Search for the cell housing the specified text and yield its (X, Y) center coordinate. 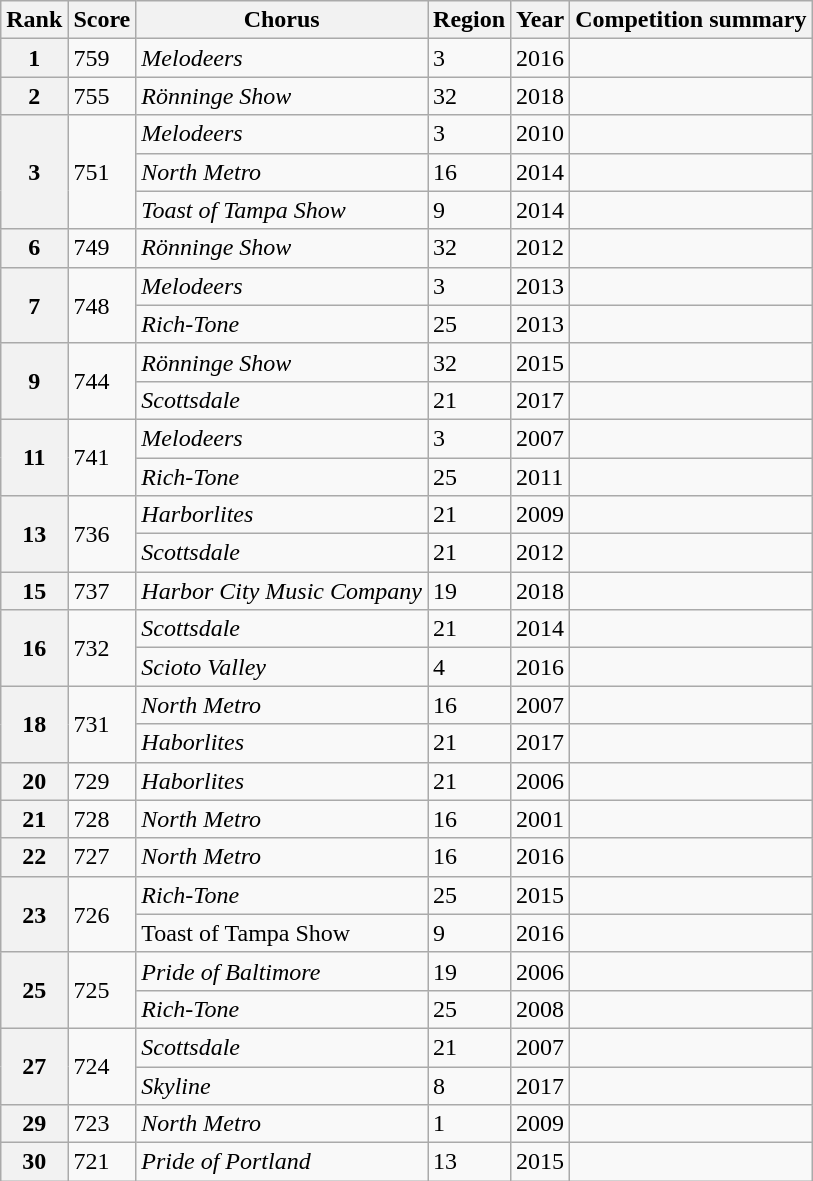
15 (34, 591)
Score (102, 20)
7 (34, 305)
27 (34, 1066)
11 (34, 457)
4 (470, 667)
731 (102, 724)
Year (540, 20)
723 (102, 1124)
Skyline (282, 1085)
727 (102, 857)
30 (34, 1162)
728 (102, 819)
751 (102, 172)
741 (102, 457)
8 (470, 1085)
737 (102, 591)
Harborlites (282, 515)
Region (470, 20)
759 (102, 58)
6 (34, 248)
2011 (540, 477)
755 (102, 96)
Pride of Portland (282, 1162)
Harbor City Music Company (282, 591)
2 (34, 96)
726 (102, 914)
732 (102, 648)
Pride of Baltimore (282, 971)
729 (102, 781)
2001 (540, 819)
29 (34, 1124)
724 (102, 1066)
2010 (540, 134)
721 (102, 1162)
725 (102, 990)
Chorus (282, 20)
Rank (34, 20)
749 (102, 248)
Competition summary (691, 20)
748 (102, 305)
22 (34, 857)
736 (102, 534)
18 (34, 724)
Scioto Valley (282, 667)
744 (102, 381)
23 (34, 914)
20 (34, 781)
2008 (540, 1009)
